Detect which cell encompasses the target text, then output its (x, y) center coordinate. 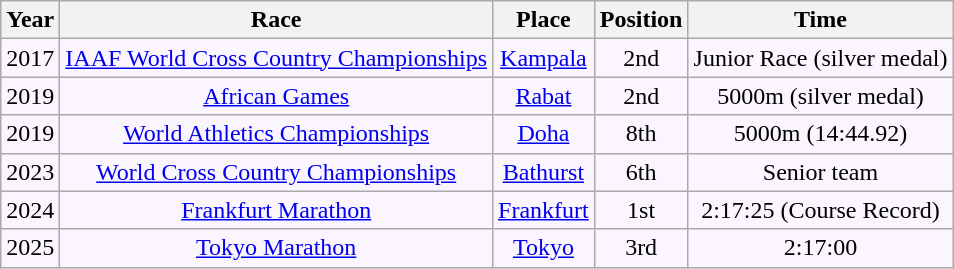
Bathurst (544, 172)
6th (641, 172)
2023 (30, 172)
Rabat (544, 96)
8th (641, 134)
2017 (30, 58)
African Games (276, 96)
Position (641, 20)
5000m (silver medal) (820, 96)
Doha (544, 134)
1st (641, 210)
World Athletics Championships (276, 134)
Junior Race (silver medal) (820, 58)
2025 (30, 248)
2:17:00 (820, 248)
Year (30, 20)
Kampala (544, 58)
Senior team (820, 172)
Tokyo Marathon (276, 248)
2:17:25 (Course Record) (820, 210)
2024 (30, 210)
3rd (641, 248)
World Cross Country Championships (276, 172)
Time (820, 20)
IAAF World Cross Country Championships (276, 58)
Place (544, 20)
5000m (14:44.92) (820, 134)
Race (276, 20)
Frankfurt Marathon (276, 210)
Frankfurt (544, 210)
Tokyo (544, 248)
